Extract the [x, y] coordinate from the center of the cell holding the provided text.  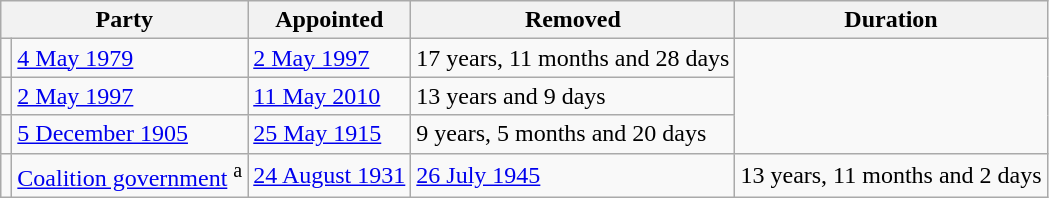
24 August 1931 [330, 176]
Removed [573, 20]
Duration [891, 20]
17 years, 11 months and 28 days [573, 58]
Appointed [330, 20]
5 December 1905 [130, 134]
Coalition government a [130, 176]
26 July 1945 [573, 176]
13 years, 11 months and 2 days [891, 176]
Party [124, 20]
11 May 2010 [330, 96]
4 May 1979 [130, 58]
9 years, 5 months and 20 days [573, 134]
13 years and 9 days [573, 96]
25 May 1915 [330, 134]
